Capture the cell that displays the provided text and extract its [X, Y] central coordinate. 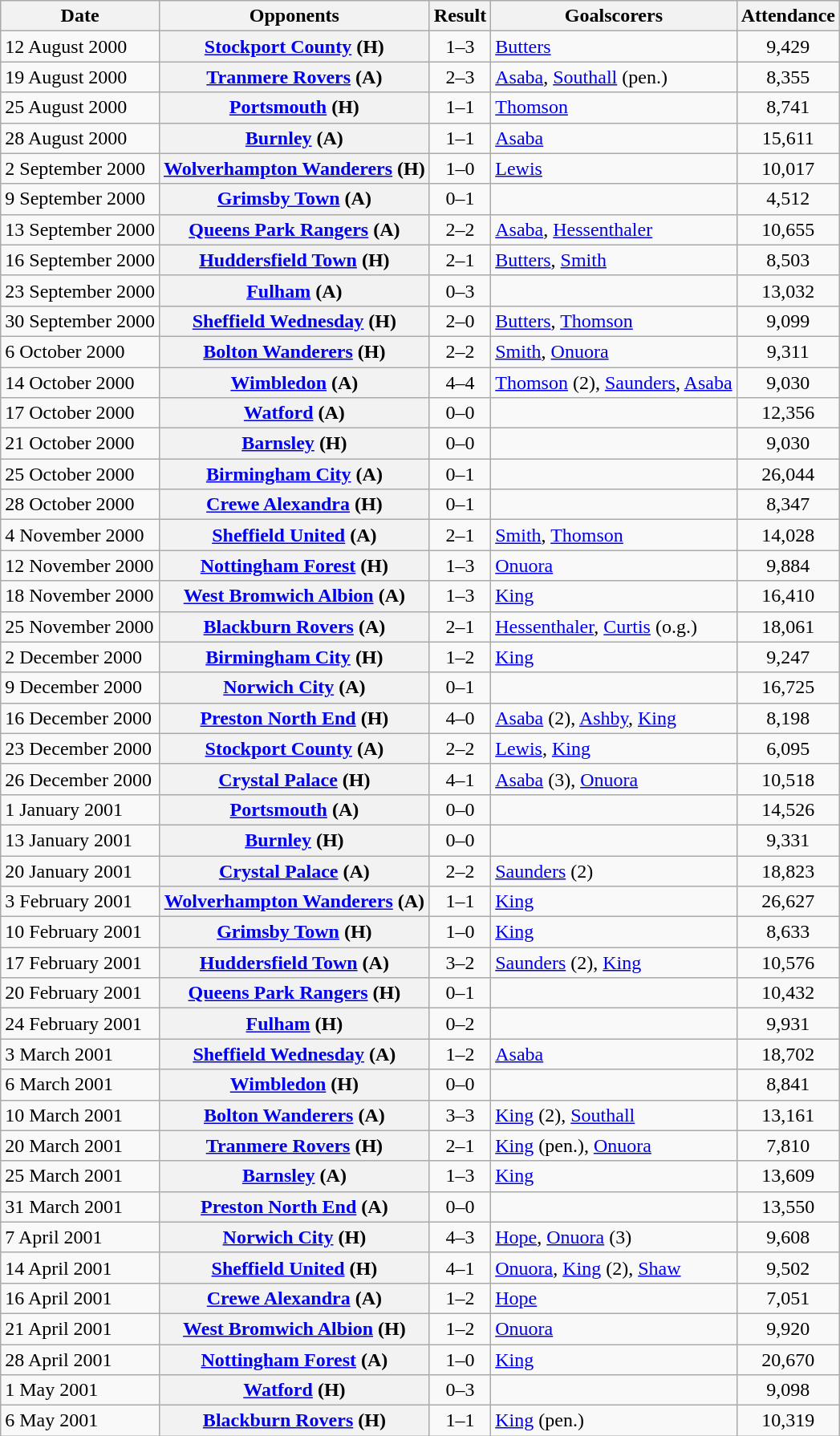
6 May 2001 [80, 1421]
Huddersfield Town (A) [294, 963]
16 September 2000 [80, 260]
Butters [614, 47]
20 February 2001 [80, 993]
30 September 2000 [80, 321]
Bolton Wanderers (A) [294, 1115]
Portsmouth (H) [294, 107]
Queens Park Rangers (A) [294, 229]
8,633 [788, 932]
8,198 [788, 718]
Hope, Onuora (3) [614, 1237]
18,061 [788, 627]
20 January 2001 [80, 870]
Wimbledon (H) [294, 1085]
3 February 2001 [80, 902]
4–3 [460, 1237]
31 March 2001 [80, 1207]
9,331 [788, 840]
13 September 2000 [80, 229]
9,931 [788, 1024]
18,702 [788, 1054]
Asaba (3), Onuora [614, 779]
Saunders (2), King [614, 963]
2 December 2000 [80, 657]
Asaba, Hessenthaler [614, 229]
Thomson (2), Saunders, Asaba [614, 383]
Preston North End (A) [294, 1207]
Butters, Thomson [614, 321]
3–3 [460, 1115]
Burnley (H) [294, 840]
Huddersfield Town (H) [294, 260]
12 August 2000 [80, 47]
8,741 [788, 107]
25 March 2001 [80, 1176]
13 January 2001 [80, 840]
Sheffield United (H) [294, 1268]
14,028 [788, 535]
9,247 [788, 657]
10,319 [788, 1421]
8,347 [788, 505]
23 September 2000 [80, 290]
9,884 [788, 566]
14,526 [788, 809]
Bolton Wanderers (H) [294, 351]
9,098 [788, 1390]
16 April 2001 [80, 1298]
Watford (A) [294, 413]
4–0 [460, 718]
4–4 [460, 383]
8,503 [788, 260]
3–2 [460, 963]
Sheffield Wednesday (H) [294, 321]
10,432 [788, 993]
9,608 [788, 1237]
Burnley (A) [294, 138]
6 October 2000 [80, 351]
Opponents [294, 16]
21 October 2000 [80, 444]
Crystal Palace (H) [294, 779]
Birmingham City (H) [294, 657]
9 September 2000 [80, 199]
10,655 [788, 229]
Hessenthaler, Curtis (o.g.) [614, 627]
4,512 [788, 199]
Onuora, King (2), Shaw [614, 1268]
0–2 [460, 1024]
18 November 2000 [80, 596]
18,823 [788, 870]
14 April 2001 [80, 1268]
Queens Park Rangers (H) [294, 993]
10,518 [788, 779]
4 November 2000 [80, 535]
13,032 [788, 290]
9,311 [788, 351]
Thomson [614, 107]
Goalscorers [614, 16]
Hope [614, 1298]
25 October 2000 [80, 474]
Tranmere Rovers (H) [294, 1146]
16 December 2000 [80, 718]
Result [460, 16]
King (pen.), Onuora [614, 1146]
Barnsley (A) [294, 1176]
Nottingham Forest (A) [294, 1360]
9,502 [788, 1268]
2 September 2000 [80, 168]
12 November 2000 [80, 566]
9,429 [788, 47]
7,051 [788, 1298]
Sheffield United (A) [294, 535]
26 December 2000 [80, 779]
10 March 2001 [80, 1115]
10 February 2001 [80, 932]
Watford (H) [294, 1390]
Barnsley (H) [294, 444]
20,670 [788, 1360]
King (2), Southall [614, 1115]
12,356 [788, 413]
Crewe Alexandra (A) [294, 1298]
Fulham (A) [294, 290]
16,410 [788, 596]
Attendance [788, 16]
Nottingham Forest (H) [294, 566]
Lewis, King [614, 748]
Wolverhampton Wanderers (H) [294, 168]
Lewis [614, 168]
Tranmere Rovers (A) [294, 77]
26,044 [788, 474]
17 February 2001 [80, 963]
Grimsby Town (H) [294, 932]
21 April 2001 [80, 1329]
16,725 [788, 688]
2–3 [460, 77]
9,099 [788, 321]
Portsmouth (A) [294, 809]
25 November 2000 [80, 627]
Asaba, Southall (pen.) [614, 77]
Birmingham City (A) [294, 474]
17 October 2000 [80, 413]
Grimsby Town (A) [294, 199]
Crewe Alexandra (H) [294, 505]
13,609 [788, 1176]
24 February 2001 [80, 1024]
10,576 [788, 963]
10,017 [788, 168]
Asaba (2), Ashby, King [614, 718]
Stockport County (H) [294, 47]
Butters, Smith [614, 260]
20 March 2001 [80, 1146]
23 December 2000 [80, 748]
Wimbledon (A) [294, 383]
Smith, Onuora [614, 351]
3 March 2001 [80, 1054]
Wolverhampton Wanderers (A) [294, 902]
Crystal Palace (A) [294, 870]
7 April 2001 [80, 1237]
Saunders (2) [614, 870]
Norwich City (A) [294, 688]
13,550 [788, 1207]
Blackburn Rovers (A) [294, 627]
9 December 2000 [80, 688]
Smith, Thomson [614, 535]
28 August 2000 [80, 138]
2–0 [460, 321]
26,627 [788, 902]
15,611 [788, 138]
6 March 2001 [80, 1085]
19 August 2000 [80, 77]
28 October 2000 [80, 505]
9,920 [788, 1329]
1 May 2001 [80, 1390]
Norwich City (H) [294, 1237]
King (pen.) [614, 1421]
14 October 2000 [80, 383]
8,841 [788, 1085]
West Bromwich Albion (A) [294, 596]
13,161 [788, 1115]
28 April 2001 [80, 1360]
West Bromwich Albion (H) [294, 1329]
Fulham (H) [294, 1024]
Date [80, 16]
8,355 [788, 77]
Stockport County (A) [294, 748]
6,095 [788, 748]
Blackburn Rovers (H) [294, 1421]
1 January 2001 [80, 809]
Sheffield Wednesday (A) [294, 1054]
7,810 [788, 1146]
Preston North End (H) [294, 718]
25 August 2000 [80, 107]
